Return the (X, Y) coordinate for the center point of the cell that contains the specified text.  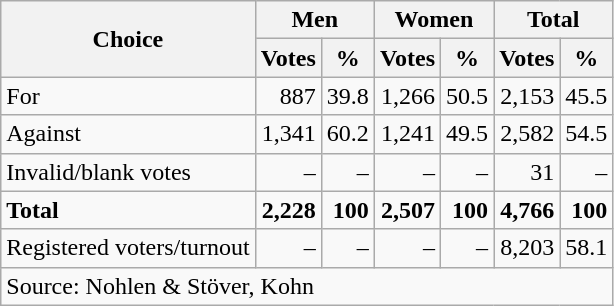
60.2 (348, 134)
2,153 (527, 96)
45.5 (586, 96)
Source: Nohlen & Stöver, Kohn (307, 286)
Women (434, 20)
Men (314, 20)
2,582 (527, 134)
887 (288, 96)
4,766 (527, 210)
31 (527, 172)
Choice (128, 39)
39.8 (348, 96)
1,241 (407, 134)
2,507 (407, 210)
2,228 (288, 210)
49.5 (468, 134)
Invalid/blank votes (128, 172)
50.5 (468, 96)
1,266 (407, 96)
For (128, 96)
54.5 (586, 134)
Registered voters/turnout (128, 248)
8,203 (527, 248)
58.1 (586, 248)
1,341 (288, 134)
Against (128, 134)
